From the cell containing the given text, extract its center point as [x, y] coordinate. 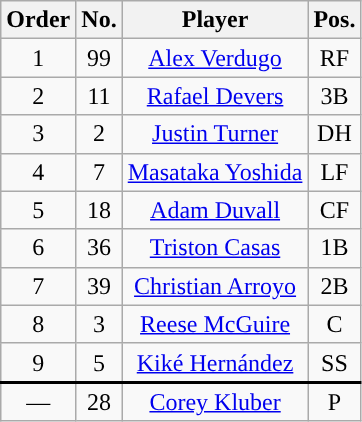
11 [99, 96]
No. [99, 20]
Reese McGuire [215, 324]
Corey Kluber [215, 402]
RF [334, 58]
SS [334, 362]
2B [334, 286]
1 [38, 58]
99 [99, 58]
CF [334, 210]
36 [99, 248]
C [334, 324]
Christian Arroyo [215, 286]
Adam Duvall [215, 210]
8 [38, 324]
28 [99, 402]
Alex Verdugo [215, 58]
LF [334, 172]
— [38, 402]
1B [334, 248]
3B [334, 96]
Order [38, 20]
4 [38, 172]
Pos. [334, 20]
9 [38, 362]
P [334, 402]
6 [38, 248]
Rafael Devers [215, 96]
Player [215, 20]
39 [99, 286]
Masataka Yoshida [215, 172]
Triston Casas [215, 248]
Kiké Hernández [215, 362]
Justin Turner [215, 134]
DH [334, 134]
18 [99, 210]
